Determine the (X, Y) coordinate at the center of the cell enclosing the given text.  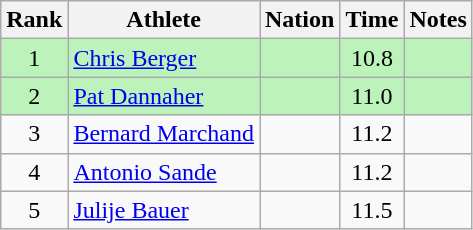
2 (34, 96)
Bernard Marchand (164, 134)
Julije Bauer (164, 210)
10.8 (372, 58)
4 (34, 172)
5 (34, 210)
11.0 (372, 96)
Notes (438, 20)
Athlete (164, 20)
Time (372, 20)
Pat Dannaher (164, 96)
Nation (300, 20)
1 (34, 58)
3 (34, 134)
11.5 (372, 210)
Rank (34, 20)
Antonio Sande (164, 172)
Chris Berger (164, 58)
